Output the (X, Y) coordinate of the center of the cell containing the given text.  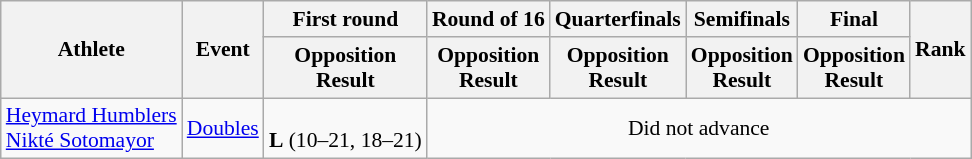
Doubles (223, 128)
Rank (940, 50)
L (10–21, 18–21) (346, 128)
First round (346, 19)
Quarterfinals (618, 19)
Did not advance (699, 128)
Final (854, 19)
Semifinals (742, 19)
Round of 16 (488, 19)
Heymard HumblersNikté Sotomayor (92, 128)
Event (223, 50)
Athlete (92, 50)
